Locate the cell with the specified text and output its [x, y] center coordinate. 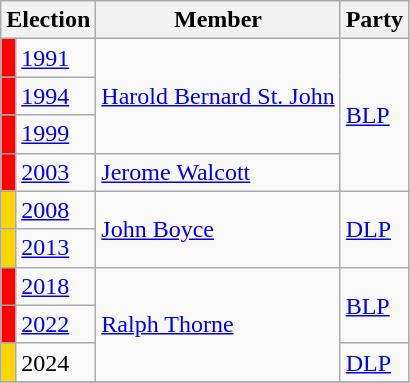
2013 [56, 248]
Election [48, 20]
2003 [56, 172]
Harold Bernard St. John [218, 96]
1994 [56, 96]
Ralph Thorne [218, 324]
Jerome Walcott [218, 172]
2008 [56, 210]
2022 [56, 324]
Member [218, 20]
Party [374, 20]
John Boyce [218, 229]
2024 [56, 362]
1991 [56, 58]
2018 [56, 286]
1999 [56, 134]
